Scan for the cell matching the given text and deliver its [X, Y] coordinate at center. 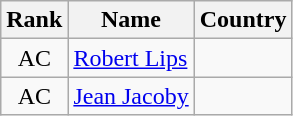
Country [243, 20]
Rank [34, 20]
Robert Lips [131, 58]
Jean Jacoby [131, 96]
Name [131, 20]
